Detect which cell encompasses the target text, then output its (x, y) center coordinate. 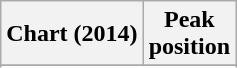
Chart (2014) (72, 34)
Peakposition (189, 34)
